Identify which cell holds the provided text, then report its [X, Y] central coordinate. 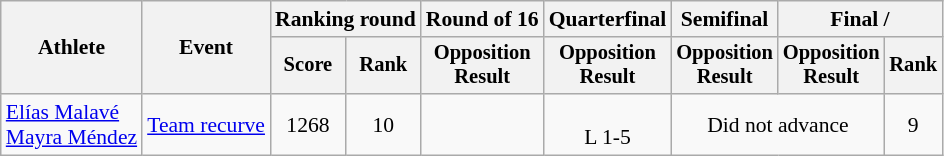
Semifinal [724, 19]
Final / [860, 19]
9 [913, 124]
Score [308, 66]
Did not advance [778, 124]
Team recurve [206, 124]
Event [206, 48]
Round of 16 [482, 19]
Athlete [72, 48]
Elías MalavéMayra Méndez [72, 124]
L 1-5 [608, 124]
10 [384, 124]
1268 [308, 124]
Ranking round [346, 19]
Quarterfinal [608, 19]
